Return the [X, Y] coordinate for the center point of the cell that contains the specified text.  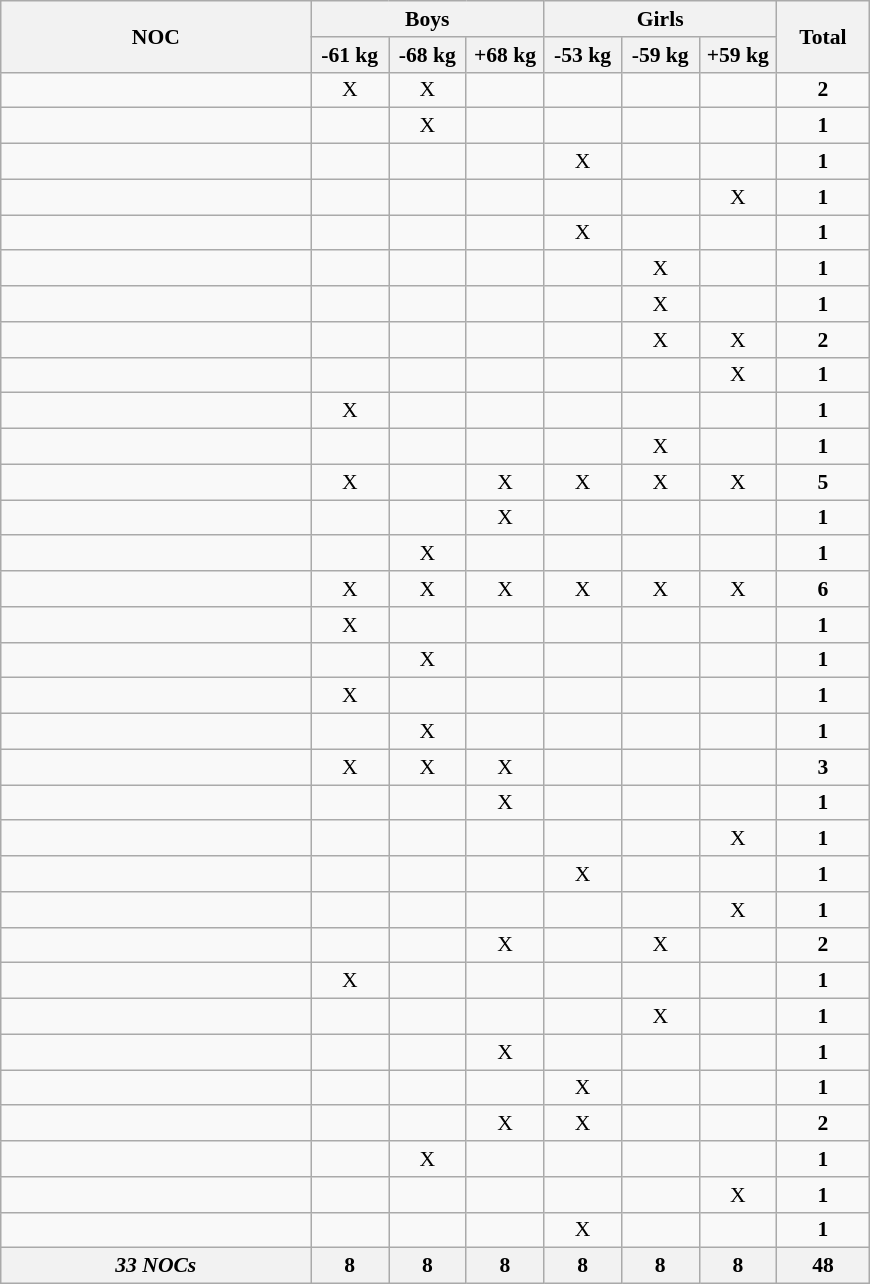
33 NOCs [156, 1266]
-53 kg [583, 55]
3 [824, 767]
-61 kg [350, 55]
+68 kg [505, 55]
48 [824, 1266]
-68 kg [427, 55]
NOC [156, 36]
+59 kg [738, 55]
Total [824, 36]
6 [824, 589]
Girls [660, 19]
-59 kg [660, 55]
5 [824, 482]
Boys [428, 19]
